Provide the (X, Y) coordinate of the cell's center where the given text is located.  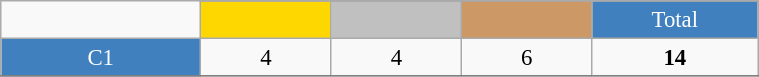
6 (527, 58)
Total (675, 20)
C1 (101, 58)
14 (675, 58)
